Identify which cell holds the provided text, then report its [X, Y] central coordinate. 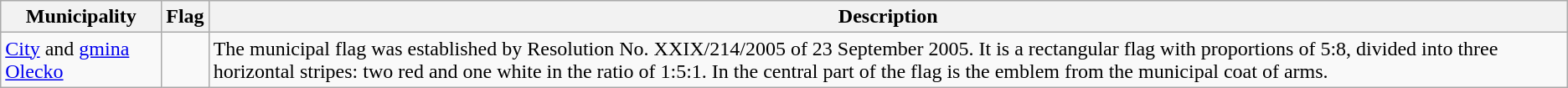
Municipality [81, 17]
Description [888, 17]
Flag [185, 17]
City and gmina Olecko [81, 60]
